Search for the cell housing the specified text and yield its (x, y) center coordinate. 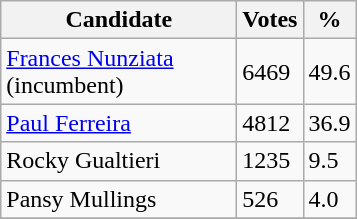
4.0 (330, 199)
9.5 (330, 161)
Votes (270, 20)
Pansy Mullings (119, 199)
6469 (270, 72)
Candidate (119, 20)
4812 (270, 123)
Paul Ferreira (119, 123)
1235 (270, 161)
49.6 (330, 72)
% (330, 20)
Frances Nunziata (incumbent) (119, 72)
526 (270, 199)
Rocky Gualtieri (119, 161)
36.9 (330, 123)
